Scan for the cell matching the given text and deliver its [X, Y] coordinate at center. 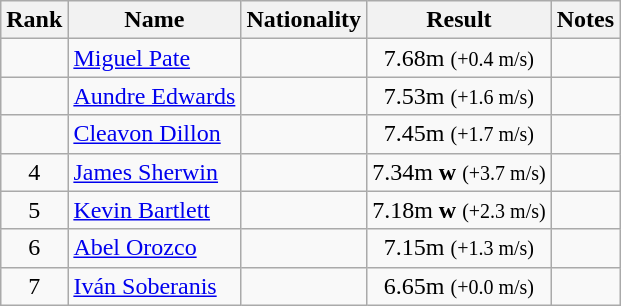
James Sherwin [154, 172]
6.65m (+0.0 m/s) [460, 286]
5 [34, 210]
Nationality [304, 20]
Result [460, 20]
6 [34, 248]
7.15m (+1.3 m/s) [460, 248]
Abel Orozco [154, 248]
Notes [585, 20]
7.34m w (+3.7 m/s) [460, 172]
Kevin Bartlett [154, 210]
7.45m (+1.7 m/s) [460, 134]
7 [34, 286]
7.68m (+0.4 m/s) [460, 58]
Rank [34, 20]
4 [34, 172]
Miguel Pate [154, 58]
Iván Soberanis [154, 286]
7.18m w (+2.3 m/s) [460, 210]
7.53m (+1.6 m/s) [460, 96]
Aundre Edwards [154, 96]
Name [154, 20]
Cleavon Dillon [154, 134]
